Determine the [x, y] coordinate at the center of the cell enclosing the given text.  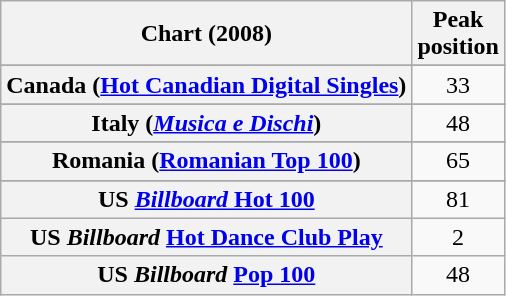
33 [458, 85]
Chart (2008) [206, 34]
Italy (Musica e Dischi) [206, 123]
Canada (Hot Canadian Digital Singles) [206, 85]
2 [458, 237]
81 [458, 199]
US Billboard Hot Dance Club Play [206, 237]
Romania (Romanian Top 100) [206, 161]
US Billboard Pop 100 [206, 275]
US Billboard Hot 100 [206, 199]
65 [458, 161]
Peakposition [458, 34]
